From the cell containing the given text, extract its center point as (X, Y) coordinate. 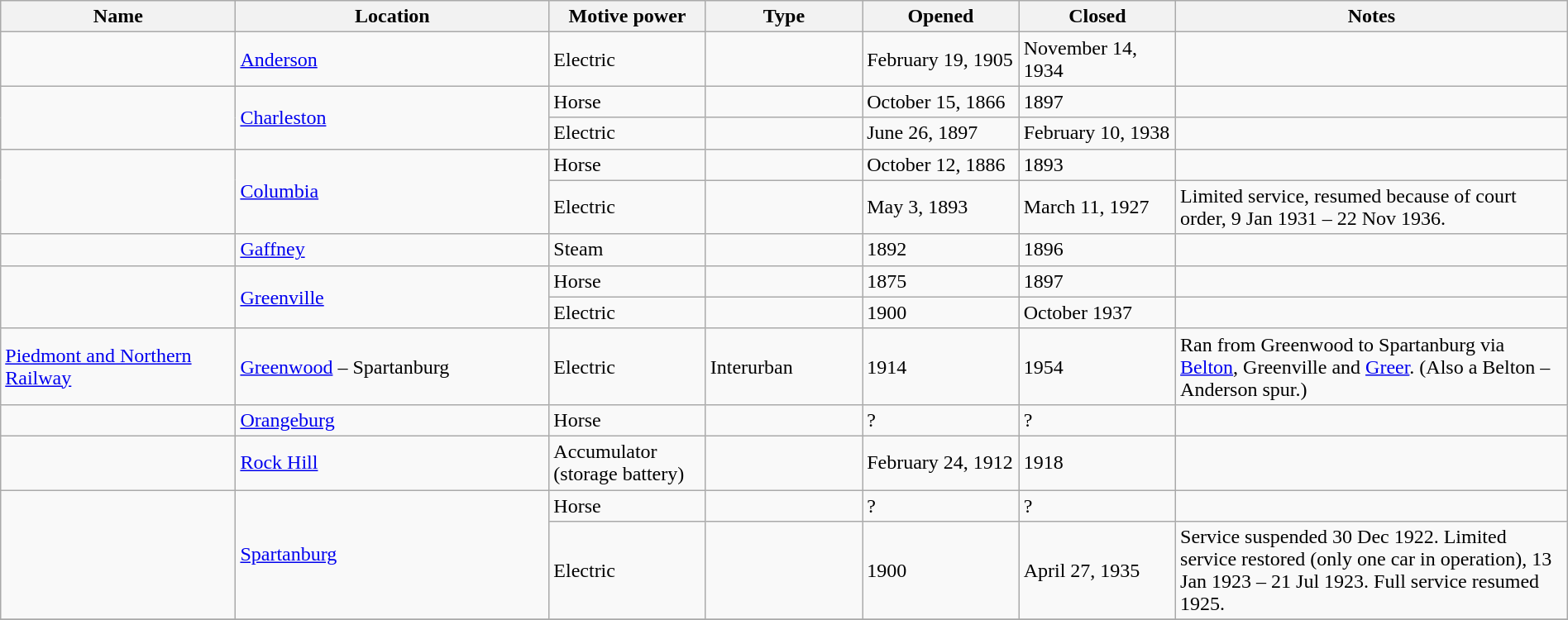
February 10, 1938 (1097, 133)
Interurban (784, 366)
Spartanburg (392, 554)
Service suspended 30 Dec 1922. Limited service restored (only one car in operation), 13 Jan 1923 – 21 Jul 1923. Full service resumed 1925. (1372, 570)
October 15, 1866 (941, 102)
Charleston (392, 117)
Rock Hill (392, 463)
Gaffney (392, 250)
Piedmont and Northern Railway (118, 366)
Steam (627, 250)
Notes (1372, 17)
June 26, 1897 (941, 133)
February 19, 1905 (941, 60)
1918 (1097, 463)
Location (392, 17)
1893 (1097, 165)
Orangeburg (392, 420)
October 1937 (1097, 312)
Opened (941, 17)
March 11, 1927 (1097, 207)
Anderson (392, 60)
Greenwood – Spartanburg (392, 366)
1896 (1097, 250)
October 12, 1886 (941, 165)
Limited service, resumed because of court order, 9 Jan 1931 – 22 Nov 1936. (1372, 207)
May 3, 1893 (941, 207)
Accumulator (storage battery) (627, 463)
Motive power (627, 17)
1875 (941, 281)
1892 (941, 250)
Name (118, 17)
Closed (1097, 17)
1914 (941, 366)
Greenville (392, 297)
Columbia (392, 192)
Ran from Greenwood to Spartanburg via Belton, Greenville and Greer. (Also a Belton – Anderson spur.) (1372, 366)
Type (784, 17)
1954 (1097, 366)
February 24, 1912 (941, 463)
November 14, 1934 (1097, 60)
April 27, 1935 (1097, 570)
